Locate the cell with the specified text and output its [x, y] center coordinate. 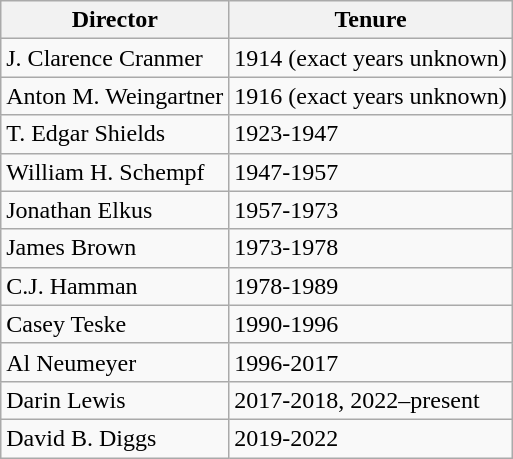
2017-2018, 2022–present [371, 400]
Director [115, 20]
1957-1973 [371, 210]
Jonathan Elkus [115, 210]
Anton M. Weingartner [115, 96]
1996-2017 [371, 362]
1990-1996 [371, 324]
1923-1947 [371, 134]
Casey Teske [115, 324]
1973-1978 [371, 248]
James Brown [115, 248]
Tenure [371, 20]
Darin Lewis [115, 400]
Al Neumeyer [115, 362]
1978-1989 [371, 286]
David B. Diggs [115, 438]
1914 (exact years unknown) [371, 58]
T. Edgar Shields [115, 134]
C.J. Hamman [115, 286]
1916 (exact years unknown) [371, 96]
William H. Schempf [115, 172]
J. Clarence Cranmer [115, 58]
2019-2022 [371, 438]
1947-1957 [371, 172]
